Search for the cell housing the specified text and yield its [X, Y] center coordinate. 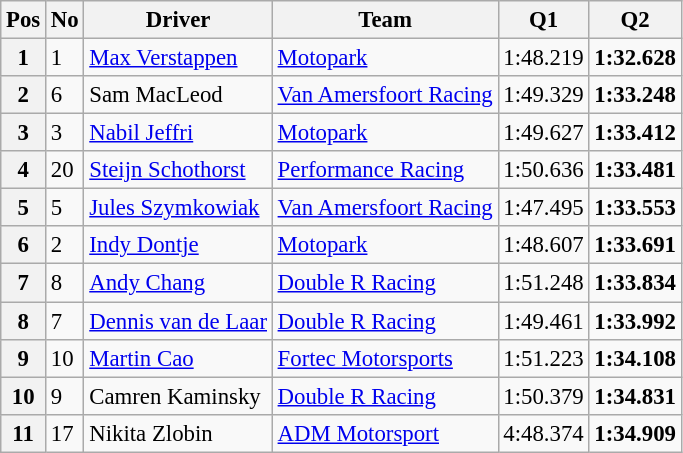
Fortec Motorsports [385, 358]
1:34.831 [635, 396]
1:49.627 [544, 133]
1:34.909 [635, 433]
Steijn Schothorst [178, 170]
1:50.379 [544, 396]
1:49.461 [544, 321]
1:49.329 [544, 95]
20 [65, 170]
Dennis van de Laar [178, 321]
1:51.223 [544, 358]
Max Verstappen [178, 58]
Jules Szymkowiak [178, 208]
Driver [178, 20]
Camren Kaminsky [178, 396]
1:33.553 [635, 208]
1:47.495 [544, 208]
1:33.834 [635, 283]
Team [385, 20]
11 [24, 433]
No [65, 20]
4 [24, 170]
Nikita Zlobin [178, 433]
4:48.374 [544, 433]
1:33.481 [635, 170]
1:51.248 [544, 283]
Martin Cao [178, 358]
17 [65, 433]
1:50.636 [544, 170]
Nabil Jeffri [178, 133]
1:33.691 [635, 245]
1:34.108 [635, 358]
1:48.607 [544, 245]
Q2 [635, 20]
1:48.219 [544, 58]
Andy Chang [178, 283]
1:33.248 [635, 95]
ADM Motorsport [385, 433]
1:33.412 [635, 133]
Performance Racing [385, 170]
1:32.628 [635, 58]
Sam MacLeod [178, 95]
Indy Dontje [178, 245]
Pos [24, 20]
1:33.992 [635, 321]
Q1 [544, 20]
